Return the (x, y) coordinate for the center point of the cell that contains the specified text.  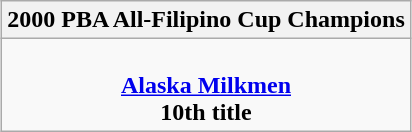
2000 PBA All-Filipino Cup Champions (206, 20)
Alaska Milkmen 10th title (206, 85)
